Search for the cell housing the specified text and yield its (x, y) center coordinate. 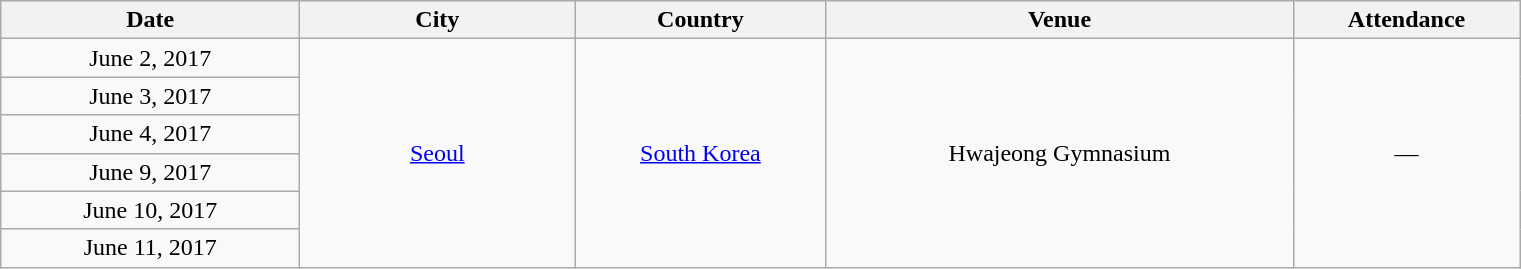
Date (150, 20)
June 3, 2017 (150, 96)
Attendance (1406, 20)
Seoul (438, 153)
June 4, 2017 (150, 134)
Hwajeong Gymnasium (1060, 153)
City (438, 20)
— (1406, 153)
South Korea (700, 153)
Country (700, 20)
June 11, 2017 (150, 248)
June 10, 2017 (150, 210)
June 2, 2017 (150, 58)
June 9, 2017 (150, 172)
Venue (1060, 20)
